Provide the [x, y] coordinate of the cell's center where the given text is located.  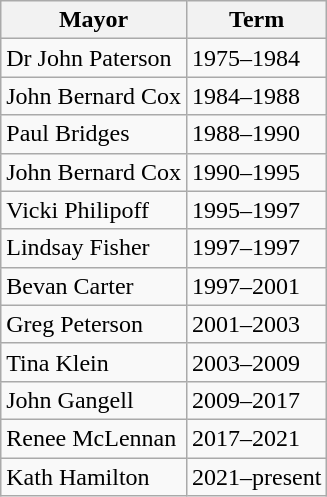
2001–2003 [256, 324]
Kath Hamilton [94, 477]
1984–1988 [256, 96]
1995–1997 [256, 210]
Greg Peterson [94, 324]
Bevan Carter [94, 286]
1988–1990 [256, 134]
Paul Bridges [94, 134]
1975–1984 [256, 58]
Lindsay Fisher [94, 248]
1997–1997 [256, 248]
Tina Klein [94, 362]
2003–2009 [256, 362]
Mayor [94, 20]
2021–present [256, 477]
2009–2017 [256, 400]
Dr John Paterson [94, 58]
Renee McLennan [94, 438]
John Gangell [94, 400]
Vicki Philipoff [94, 210]
1990–1995 [256, 172]
1997–2001 [256, 286]
Term [256, 20]
2017–2021 [256, 438]
